Search for the cell housing the specified text and yield its [X, Y] center coordinate. 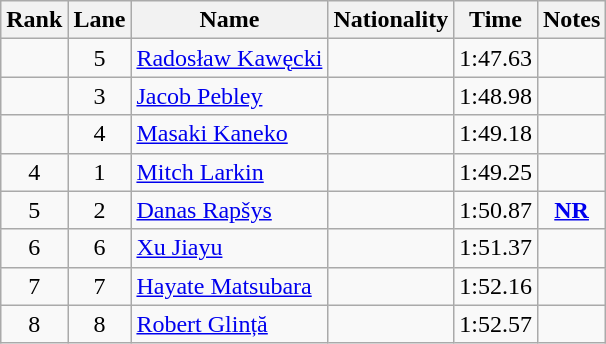
2 [100, 210]
Notes [571, 20]
Name [230, 20]
Robert Glință [230, 324]
1:52.57 [496, 324]
1:50.87 [496, 210]
Jacob Pebley [230, 96]
Hayate Matsubara [230, 286]
3 [100, 96]
1:49.25 [496, 172]
Time [496, 20]
1:48.98 [496, 96]
Xu Jiayu [230, 248]
Radosław Kawęcki [230, 58]
1:52.16 [496, 286]
1:51.37 [496, 248]
NR [571, 210]
Masaki Kaneko [230, 134]
1:49.18 [496, 134]
Lane [100, 20]
Danas Rapšys [230, 210]
1 [100, 172]
Nationality [391, 20]
Mitch Larkin [230, 172]
1:47.63 [496, 58]
Rank [34, 20]
